From the cell containing the given text, extract its center point as (x, y) coordinate. 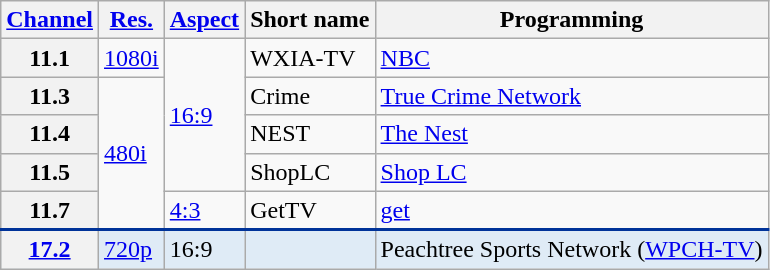
NEST (310, 134)
11.5 (50, 172)
Aspect (204, 20)
get (572, 210)
WXIA-TV (310, 58)
Res. (132, 20)
GetTV (310, 210)
4:3 (204, 210)
720p (132, 250)
Crime (310, 96)
ShopLC (310, 172)
Programming (572, 20)
11.4 (50, 134)
480i (132, 154)
11.3 (50, 96)
True Crime Network (572, 96)
Short name (310, 20)
Shop LC (572, 172)
17.2 (50, 250)
Peachtree Sports Network (WPCH-TV) (572, 250)
The Nest (572, 134)
11.1 (50, 58)
Channel (50, 20)
NBC (572, 58)
1080i (132, 58)
11.7 (50, 210)
